Pinpoint the cell where the given text exists, returning its (X, Y) midpoint coordinate. 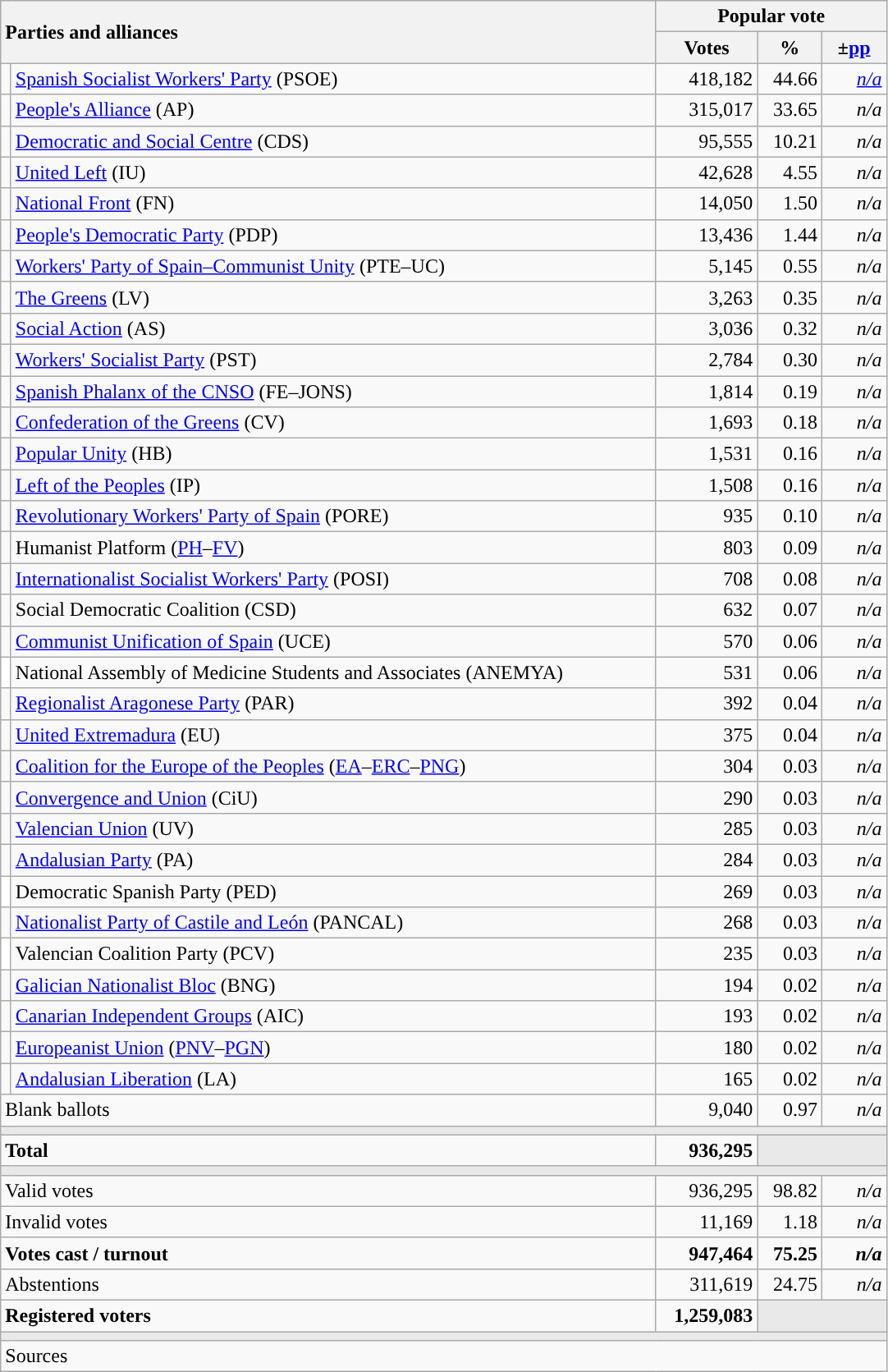
Revolutionary Workers' Party of Spain (PORE) (333, 516)
0.10 (790, 516)
5,145 (707, 266)
0.18 (790, 423)
0.09 (790, 548)
Democratic Spanish Party (PED) (333, 891)
0.30 (790, 360)
0.97 (790, 1110)
284 (707, 860)
The Greens (LV) (333, 297)
Sources (443, 1356)
Valencian Union (UV) (333, 828)
708 (707, 579)
193 (707, 1016)
1,508 (707, 485)
% (790, 48)
Canarian Independent Groups (AIC) (333, 1016)
Spanish Phalanx of the CNSO (FE–JONS) (333, 392)
24.75 (790, 1284)
1.18 (790, 1222)
0.35 (790, 297)
Andalusian Liberation (LA) (333, 1079)
Spanish Socialist Workers' Party (PSOE) (333, 79)
235 (707, 954)
Andalusian Party (PA) (333, 860)
180 (707, 1048)
United Left (IU) (333, 172)
311,619 (707, 1284)
44.66 (790, 79)
0.08 (790, 579)
10.21 (790, 141)
Valencian Coalition Party (PCV) (333, 954)
42,628 (707, 172)
9,040 (707, 1110)
1,693 (707, 423)
290 (707, 797)
570 (707, 641)
418,182 (707, 79)
Workers' Socialist Party (PST) (333, 360)
People's Alliance (AP) (333, 110)
People's Democratic Party (PDP) (333, 235)
269 (707, 891)
33.65 (790, 110)
Popular Unity (HB) (333, 454)
13,436 (707, 235)
304 (707, 766)
Votes cast / turnout (328, 1253)
Galician Nationalist Bloc (BNG) (333, 985)
11,169 (707, 1222)
803 (707, 548)
14,050 (707, 204)
Workers' Party of Spain–Communist Unity (PTE–UC) (333, 266)
0.19 (790, 392)
285 (707, 828)
4.55 (790, 172)
0.32 (790, 328)
Confederation of the Greens (CV) (333, 423)
Valid votes (328, 1191)
Invalid votes (328, 1222)
±pp (854, 48)
Humanist Platform (PH–FV) (333, 548)
98.82 (790, 1191)
Social Action (AS) (333, 328)
3,036 (707, 328)
Total (328, 1150)
Left of the Peoples (IP) (333, 485)
165 (707, 1079)
Parties and alliances (328, 32)
National Front (FN) (333, 204)
Nationalist Party of Castile and León (PANCAL) (333, 923)
Popular vote (771, 16)
75.25 (790, 1253)
632 (707, 610)
Europeanist Union (PNV–PGN) (333, 1048)
0.07 (790, 610)
1.50 (790, 204)
Communist Unification of Spain (UCE) (333, 641)
1,531 (707, 454)
Votes (707, 48)
392 (707, 704)
315,017 (707, 110)
Convergence and Union (CiU) (333, 797)
268 (707, 923)
935 (707, 516)
947,464 (707, 1253)
Coalition for the Europe of the Peoples (EA–ERC–PNG) (333, 766)
Social Democratic Coalition (CSD) (333, 610)
1.44 (790, 235)
95,555 (707, 141)
Blank ballots (328, 1110)
Registered voters (328, 1315)
Regionalist Aragonese Party (PAR) (333, 704)
1,259,083 (707, 1315)
375 (707, 735)
0.55 (790, 266)
United Extremadura (EU) (333, 735)
1,814 (707, 392)
National Assembly of Medicine Students and Associates (ANEMYA) (333, 672)
3,263 (707, 297)
194 (707, 985)
Democratic and Social Centre (CDS) (333, 141)
2,784 (707, 360)
531 (707, 672)
Abstentions (328, 1284)
Internationalist Socialist Workers' Party (POSI) (333, 579)
